Find where the given text appears and provide that cell's center as [x, y] coordinate. 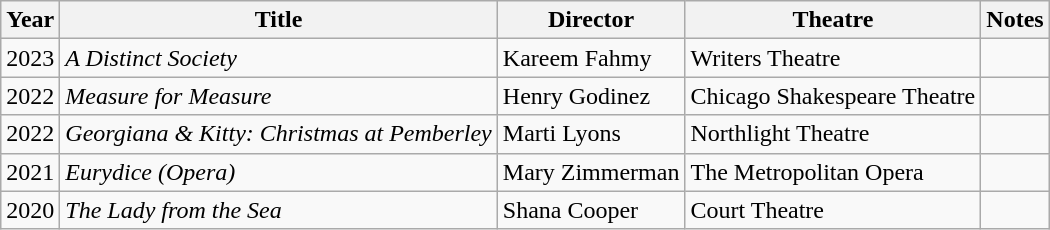
2020 [30, 210]
The Metropolitan Opera [833, 172]
2023 [30, 58]
Measure for Measure [278, 96]
2021 [30, 172]
Year [30, 20]
A Distinct Society [278, 58]
Court Theatre [833, 210]
Chicago Shakespeare Theatre [833, 96]
The Lady from the Sea [278, 210]
Theatre [833, 20]
Eurydice (Opera) [278, 172]
Shana Cooper [591, 210]
Kareem Fahmy [591, 58]
Northlight Theatre [833, 134]
Writers Theatre [833, 58]
Mary Zimmerman [591, 172]
Marti Lyons [591, 134]
Henry Godinez [591, 96]
Notes [1015, 20]
Director [591, 20]
Title [278, 20]
Georgiana & Kitty: Christmas at Pemberley [278, 134]
